Return the [x, y] coordinate for the center point of the cell that contains the specified text.  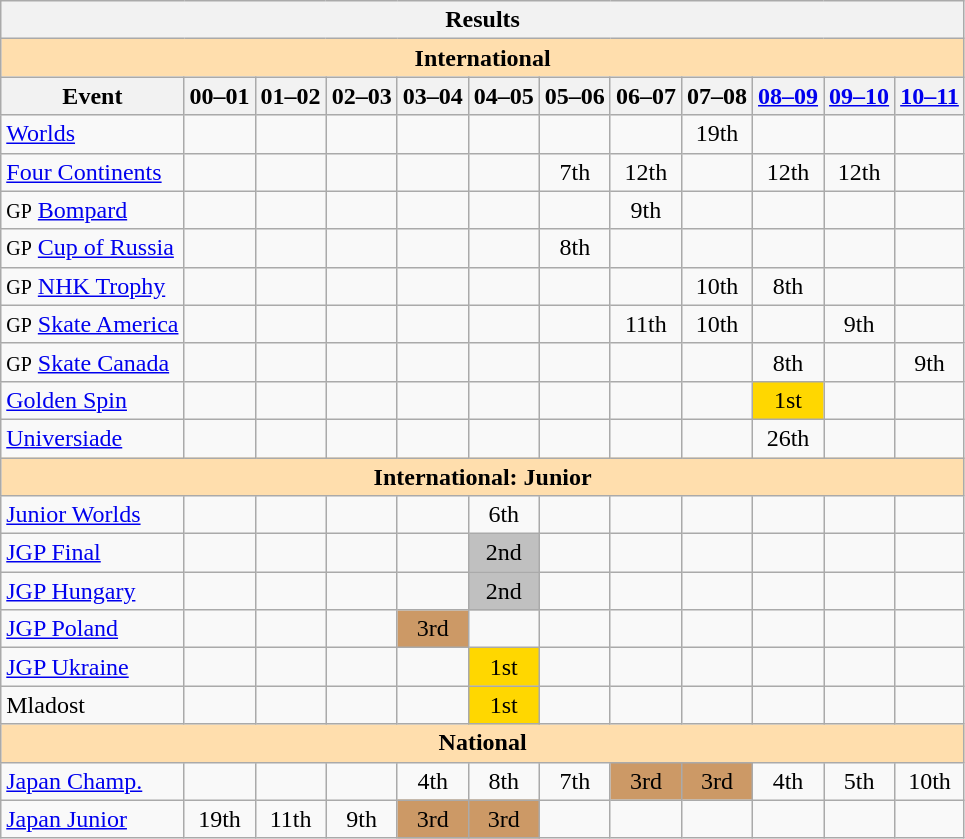
JGP Hungary [92, 591]
JGP Poland [92, 629]
05–06 [574, 96]
JGP Ukraine [92, 667]
International: Junior [483, 477]
08–09 [788, 96]
Worlds [92, 134]
National [483, 743]
5th [860, 781]
09–10 [860, 96]
Japan Junior [92, 819]
01–02 [290, 96]
GP Cup of Russia [92, 248]
GP Bompard [92, 210]
Golden Spin [92, 400]
02–03 [362, 96]
26th [788, 438]
04–05 [504, 96]
Results [483, 20]
Universiade [92, 438]
GP Skate Canada [92, 362]
10–11 [930, 96]
Mladost [92, 705]
Japan Champ. [92, 781]
Event [92, 96]
JGP Final [92, 553]
07–08 [716, 96]
GP Skate America [92, 324]
06–07 [646, 96]
00–01 [220, 96]
03–04 [432, 96]
GP NHK Trophy [92, 286]
Four Continents [92, 172]
International [483, 58]
6th [504, 515]
Junior Worlds [92, 515]
